Pinpoint the cell where the given text exists, returning its (x, y) midpoint coordinate. 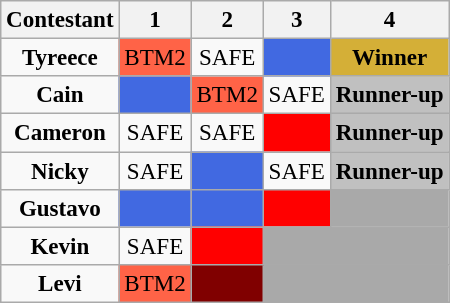
Levi (60, 284)
1 (155, 20)
Winner (390, 58)
Kevin (60, 246)
3 (296, 20)
Tyreece (60, 58)
Contestant (60, 20)
Gustavo (60, 209)
Cain (60, 95)
Nicky (60, 171)
2 (227, 20)
4 (390, 20)
Cameron (60, 133)
